Locate the cell with the specified text and output its [x, y] center coordinate. 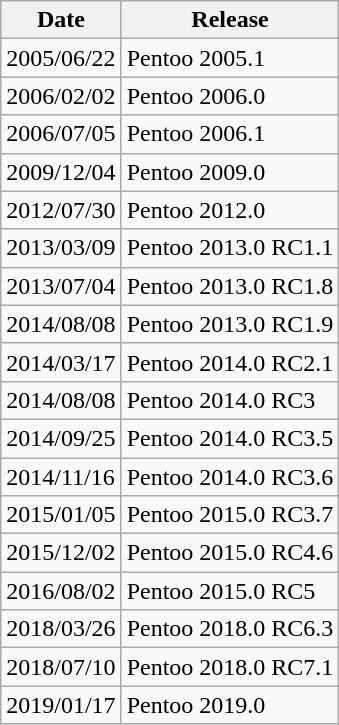
Pentoo 2014.0 RC2.1 [230, 362]
Release [230, 20]
Pentoo 2015.0 RC3.7 [230, 515]
2009/12/04 [61, 172]
Pentoo 2013.0 RC1.1 [230, 248]
2018/03/26 [61, 629]
Pentoo 2018.0 RC7.1 [230, 667]
Pentoo 2018.0 RC6.3 [230, 629]
2014/11/16 [61, 477]
2014/03/17 [61, 362]
2014/09/25 [61, 438]
Pentoo 2006.0 [230, 96]
2006/02/02 [61, 96]
2013/07/04 [61, 286]
2006/07/05 [61, 134]
Pentoo 2014.0 RC3 [230, 400]
Pentoo 2013.0 RC1.9 [230, 324]
Pentoo 2012.0 [230, 210]
Pentoo 2005.1 [230, 58]
2012/07/30 [61, 210]
2019/01/17 [61, 705]
Pentoo 2015.0 RC5 [230, 591]
2015/01/05 [61, 515]
Pentoo 2014.0 RC3.6 [230, 477]
Pentoo 2013.0 RC1.8 [230, 286]
2015/12/02 [61, 553]
Date [61, 20]
Pentoo 2014.0 RC3.5 [230, 438]
Pentoo 2019.0 [230, 705]
2018/07/10 [61, 667]
Pentoo 2015.0 RC4.6 [230, 553]
Pentoo 2009.0 [230, 172]
2013/03/09 [61, 248]
Pentoo 2006.1 [230, 134]
2005/06/22 [61, 58]
2016/08/02 [61, 591]
